Provide the (X, Y) coordinate of the cell's center where the given text is located.  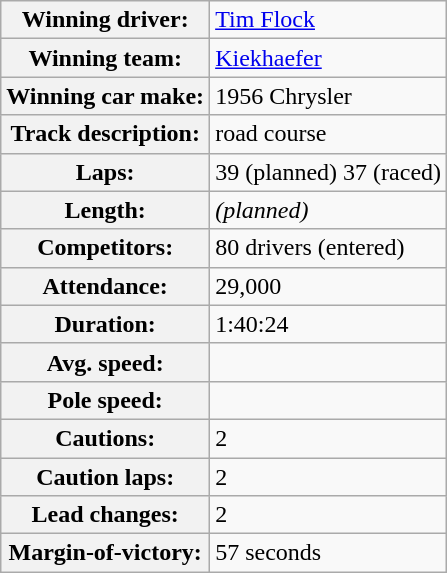
Track description: (106, 134)
39 (planned) 37 (raced) (328, 172)
Attendance: (106, 286)
Length: (106, 210)
Pole speed: (106, 400)
Cautions: (106, 438)
Duration: (106, 324)
Lead changes: (106, 515)
road course (328, 134)
1956 Chrysler (328, 96)
57 seconds (328, 553)
Margin-of-victory: (106, 553)
Winning team: (106, 58)
Competitors: (106, 248)
(planned) (328, 210)
Kiekhaefer (328, 58)
Avg. speed: (106, 362)
Winning car make: (106, 96)
Caution laps: (106, 477)
Laps: (106, 172)
Tim Flock (328, 20)
80 drivers (entered) (328, 248)
Winning driver: (106, 20)
1:40:24 (328, 324)
29,000 (328, 286)
